Capture the cell that displays the provided text and extract its (x, y) central coordinate. 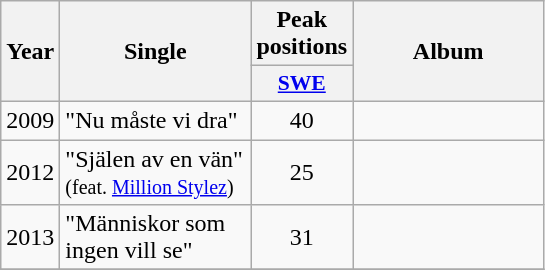
Album (448, 52)
2013 (30, 238)
25 (302, 172)
SWE (302, 84)
Single (156, 52)
"Själen av en vän" (feat. Million Stylez) (156, 172)
"Nu måste vi dra" (156, 120)
Year (30, 52)
Peak positions (302, 34)
"Människor som ingen vill se" (156, 238)
31 (302, 238)
40 (302, 120)
2009 (30, 120)
2012 (30, 172)
